Scan for the cell matching the given text and deliver its [X, Y] coordinate at center. 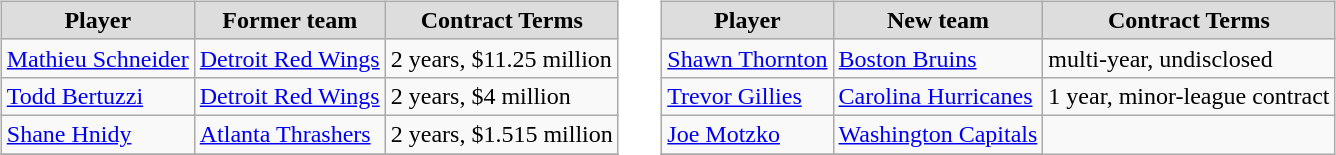
Atlanta Thrashers [290, 134]
2 years, $1.515 million [502, 134]
Carolina Hurricanes [938, 96]
Shawn Thornton [748, 58]
Trevor Gillies [748, 96]
multi-year, undisclosed [1189, 58]
New team [938, 20]
Mathieu Schneider [98, 58]
Joe Motzko [748, 134]
2 years, $4 million [502, 96]
Todd Bertuzzi [98, 96]
Shane Hnidy [98, 134]
Former team [290, 20]
2 years, $11.25 million [502, 58]
1 year, minor-league contract [1189, 96]
Washington Capitals [938, 134]
Boston Bruins [938, 58]
